Capture the cell that displays the provided text and extract its [X, Y] central coordinate. 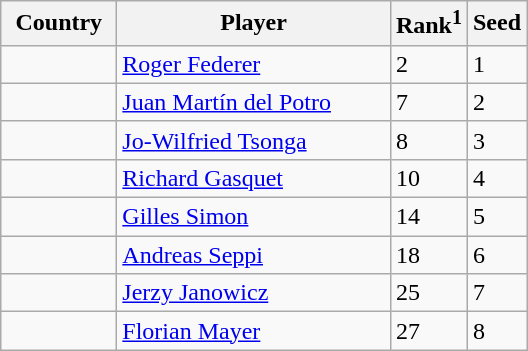
27 [428, 331]
5 [496, 217]
Juan Martín del Potro [254, 102]
3 [496, 140]
10 [428, 178]
Rank1 [428, 24]
Seed [496, 24]
25 [428, 293]
Andreas Seppi [254, 255]
Richard Gasquet [254, 178]
Roger Federer [254, 64]
Florian Mayer [254, 331]
Player [254, 24]
18 [428, 255]
4 [496, 178]
Jerzy Janowicz [254, 293]
6 [496, 255]
Gilles Simon [254, 217]
Country [59, 24]
14 [428, 217]
Jo-Wilfried Tsonga [254, 140]
1 [496, 64]
